From the cell containing the given text, extract its center point as [x, y] coordinate. 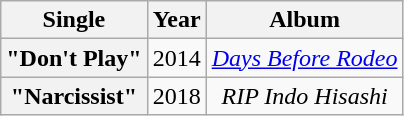
Single [74, 20]
"Narcissist" [74, 96]
Year [176, 20]
2018 [176, 96]
Days Before Rodeo [304, 58]
RIP Indo Hisashi [304, 96]
2014 [176, 58]
"Don't Play" [74, 58]
Album [304, 20]
